From the cell containing the given text, extract its center point as [x, y] coordinate. 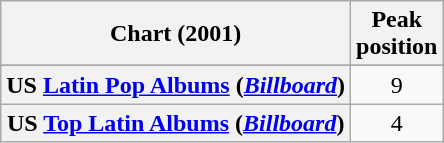
US Latin Pop Albums (Billboard) [176, 85]
Peak position [397, 34]
Chart (2001) [176, 34]
4 [397, 123]
9 [397, 85]
US Top Latin Albums (Billboard) [176, 123]
